Provide the (X, Y) coordinate of the cell's center where the given text is located.  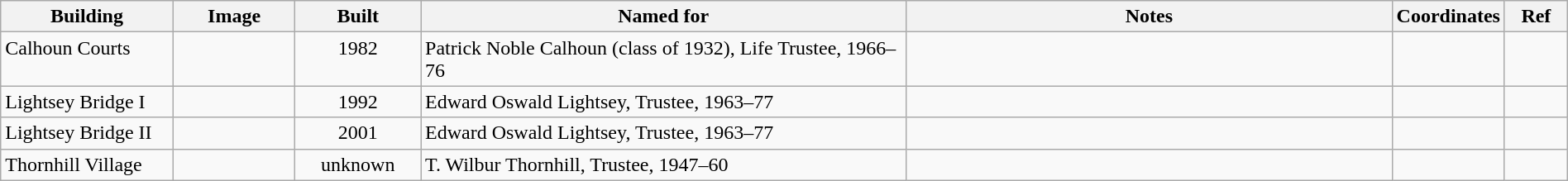
Coordinates (1448, 17)
Building (87, 17)
Thornhill Village (87, 164)
Named for (663, 17)
Lightsey Bridge I (87, 102)
unknown (358, 164)
Calhoun Courts (87, 60)
2001 (358, 133)
1992 (358, 102)
T. Wilbur Thornhill, Trustee, 1947–60 (663, 164)
Built (358, 17)
Lightsey Bridge II (87, 133)
Image (234, 17)
Patrick Noble Calhoun (class of 1932), Life Trustee, 1966–76 (663, 60)
1982 (358, 60)
Notes (1150, 17)
Ref (1536, 17)
